Return [x, y] of the center of cell containing provided text 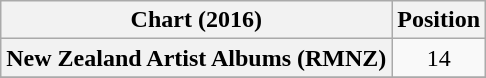
Chart (2016) [196, 20]
Position [439, 20]
New Zealand Artist Albums (RMNZ) [196, 58]
14 [439, 58]
